Output the [x, y] coordinate of the center of the cell containing the given text.  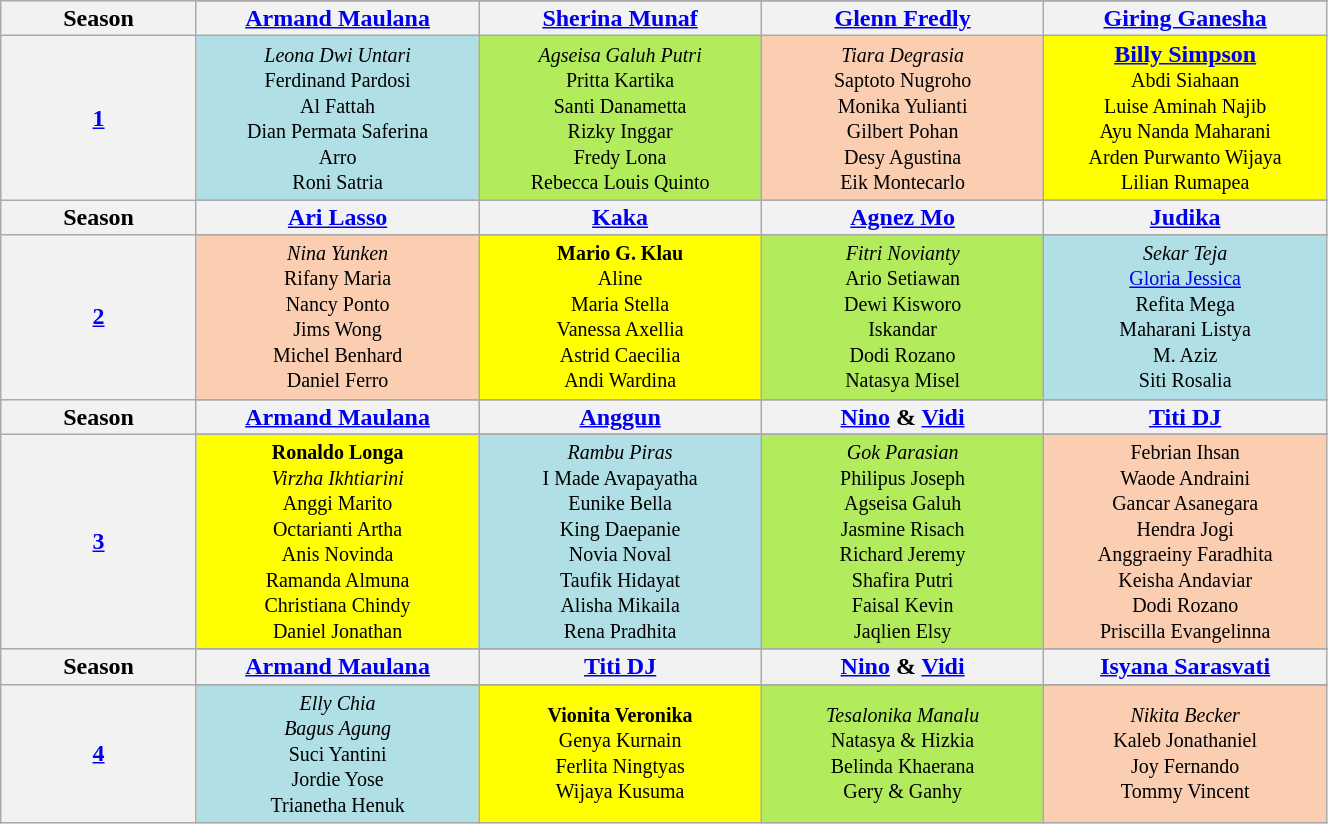
Billy SimpsonAbdi SiahaanLuise Aminah NajibAyu Nanda MaharaniArden Purwanto WijayaLilian Rumapea [1186, 118]
1 [99, 118]
Vionita VeronikaGenya KurnainFerlita NingtyasWijaya Kusuma [620, 754]
Elly ChiaBagus AgungSuci YantiniJordie YoseTrianetha Henuk [338, 754]
Sekar TejaGloria JessicaRefita MegaMaharani ListyaM. AzizSiti Rosalia [1186, 317]
Glenn Fredly [902, 18]
Giring Ganesha [1186, 18]
Gok ParasianPhilipus JosephAgseisa GaluhJasmine RisachRichard JeremyShafira PutriFaisal KevinJaqlien Elsy [902, 542]
2 [99, 317]
Ari Lasso [338, 218]
Isyana Sarasvati [1186, 666]
4 [99, 754]
Anggun [620, 416]
Sherina Munaf [620, 18]
Rambu PirasI Made AvapayathaEunike BellaKing DaepanieNovia NovalTaufik HidayatAlisha MikailaRena Pradhita [620, 542]
Kaka [620, 218]
Tesalonika ManaluNatasya & HizkiaBelinda KhaeranaGery & Ganhy [902, 754]
Judika [1186, 218]
Tiara DegrasiaSaptoto NugrohoMonika YuliantiGilbert PohanDesy AgustinaEik Montecarlo [902, 118]
Mario G. KlauAlineMaria StellaVanessa AxelliaAstrid CaeciliaAndi Wardina [620, 317]
Fitri NoviantyArio SetiawanDewi KisworoIskandarDodi RozanoNatasya Misel [902, 317]
Agnez Mo [902, 218]
Ronaldo LongaVirzha IkhtiariniAnggi MaritoOctarianti ArthaAnis NovindaRamanda AlmunaChristiana ChindyDaniel Jonathan [338, 542]
Nina YunkenRifany MariaNancy PontoJims WongMichel BenhardDaniel Ferro [338, 317]
3 [99, 542]
Leona Dwi UntariFerdinand PardosiAl FattahDian Permata SaferinaArroRoni Satria [338, 118]
Nikita BeckerKaleb JonathanielJoy FernandoTommy Vincent [1186, 754]
Agseisa Galuh PutriPritta KartikaSanti DanamettaRizky InggarFredy LonaRebecca Louis Quinto [620, 118]
Febrian IhsanWaode AndrainiGancar AsanegaraHendra JogiAnggraeiny FaradhitaKeisha AndaviarDodi RozanoPriscilla Evangelinna [1186, 542]
